Find where the given text appears and provide that cell's center as (X, Y) coordinate. 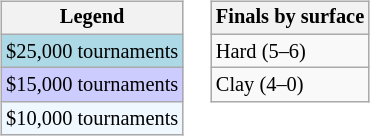
$10,000 tournaments (92, 119)
$25,000 tournaments (92, 51)
Hard (5–6) (290, 51)
Clay (4–0) (290, 85)
Legend (92, 18)
$15,000 tournaments (92, 85)
Finals by surface (290, 18)
